Determine the [X, Y] coordinate at the center of the cell enclosing the given text.  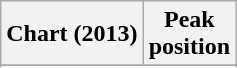
Peakposition [189, 34]
Chart (2013) [72, 34]
